Output the [X, Y] coordinate of the center of the cell containing the given text.  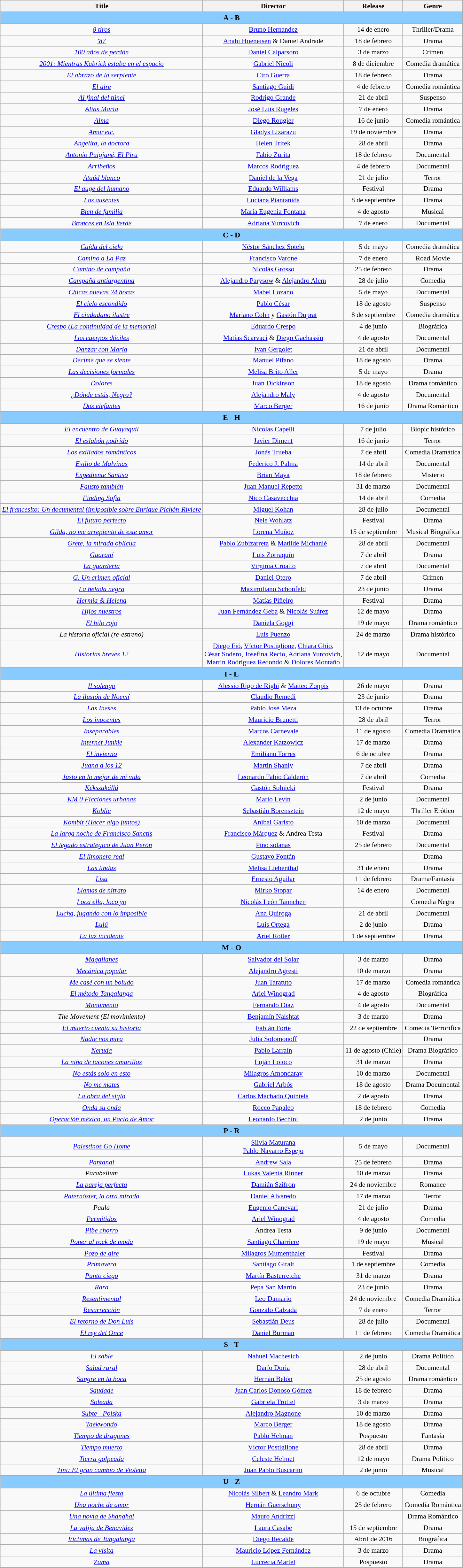
Gustavo Fontán [273, 856]
Biopic histórico [433, 429]
Mecánica popular [102, 971]
El rey del Once [102, 1333]
Rodrigo Grande [273, 98]
Fabián Forte [273, 1028]
Juan Taratuto [273, 982]
Mariano Cohn y Gastón Duprat [273, 315]
Dolores [102, 383]
Las Ineses [102, 708]
Los exiliados románticos [102, 452]
Historias breves 12 [102, 654]
19 de noviembre [373, 132]
Milagros Mumenthaler [273, 1253]
Pantanal [102, 1162]
No estás solo en esto [102, 1073]
El legado estratégico de Juan Perón [102, 845]
El sable [102, 1356]
La última fiesta [102, 1494]
Magallanes [102, 960]
El auge del humano [102, 189]
Leo Damario [273, 1299]
La helada negra [102, 589]
G. Un crimen oficial [102, 577]
Daniel Calparsoro [273, 52]
Alejandro Maly [273, 395]
El limonero real [102, 856]
Leonardo Bechini [273, 1119]
La ilusión de Noemí [102, 697]
Santiago Charriere [273, 1242]
Bien de familia [102, 212]
Luciana Piantanida [273, 200]
Víctor Postiglione [273, 1448]
Sangre en la boca [102, 1379]
Tierra golpeada [102, 1459]
P - R [231, 1131]
Paternóster, la otra mirada [102, 1196]
Rocco Papaleo [273, 1108]
Exilio de Malvinas [102, 464]
Fantasía [433, 1436]
Lisa [102, 879]
El futuro perfecto [102, 521]
Primavera [102, 1264]
Internet Junkie [102, 743]
Gladys Lizarazu [273, 132]
Nahuel Machesich [273, 1356]
Salvador del Solar [273, 960]
Onda su onda [102, 1108]
7 de julio [373, 429]
Juan Manuel Repetto [273, 486]
Los cuerpos dóciles [102, 338]
31 de enero [373, 868]
Anahi Hoeneisen & Daniel Andrade [273, 41]
Misterio [433, 475]
Soleada [102, 1402]
El invierno [102, 754]
Alejandro Magnone [273, 1413]
Juan Pablo Buscarini [273, 1470]
Una noche de amor [102, 1505]
100 años de perdón [102, 52]
Subte - Polska [102, 1413]
Alias María [102, 109]
Road Movie [433, 258]
Mario Levin [273, 799]
Santiago Giralt [273, 1264]
El eslabón podrido [102, 441]
22 de septiembre [373, 1028]
Damián Szifron [273, 1185]
Drama histórico [433, 635]
Koblic [102, 811]
Juan Fernández Geba & Nicolás Suárez [273, 612]
La obra del siglo [102, 1096]
Luis Zorraquín [273, 555]
Camino a La Paz [102, 258]
Nicolás León Tannchen [273, 902]
Gabriel Arbós [273, 1085]
Pepa San Martín [273, 1287]
Santiago Guidi [273, 87]
2001: Mientras Kubrick estaba en el espacio [102, 64]
Eduardo Williams [273, 189]
Thriller Erótico [433, 811]
José Luis Rugeles [273, 109]
Genre [433, 6]
Drama Documental [433, 1085]
El abrazo de la serpiente [102, 75]
Kombit (Hacer algo juntos) [102, 822]
Brian Maya [273, 475]
Pino solanas [273, 845]
Federico J. Palma [273, 464]
U - Z [231, 1482]
Expediente Santiso [102, 475]
Pablo Helman [273, 1436]
Me casé con un boludo [102, 982]
Juan Dickinson [273, 383]
Los ausentes [102, 200]
Melisa Brito Aller [273, 372]
Inseparables [102, 731]
Hernán Guerschuny [273, 1505]
KM 0 Ficciones urbanas [102, 799]
'87 [102, 41]
El francesito: Un documental (im)posible sobre Enrique Pichón-Riviere [102, 509]
Title [102, 6]
Loca ella, loco yo [102, 902]
Pablo Zubizarreta & Matilde Michanié [273, 544]
13 de octubre [373, 708]
Eduardo Crespo [273, 326]
Gabriela Trottel [273, 1402]
Andrea Testa [273, 1230]
Las lindas [102, 868]
Paula [102, 1208]
Jonás Trueba [273, 452]
Rara [102, 1287]
Dos elefantes [102, 406]
Arribeños [102, 166]
24 de marzo [373, 635]
Diego Fió, Víctor Postiglione, Chiara Ghio,César Sodero, Josefina Recio, Adriana Yurcovich,Martín Rodríguez Redondo & Dolores Montaño [273, 654]
El muerto cuenta su historia [102, 1028]
Taekwondo [102, 1425]
Pibe chorro [102, 1230]
Neruda [102, 1051]
La valija de Benavidez [102, 1528]
Mauro Andrizzi [273, 1517]
¿Dónde estás, Negro? [102, 395]
Il solengo [102, 686]
Aníbal Garisto [273, 822]
Antonio Puigjané, El Piru [102, 155]
Mauricio Brunetti [273, 720]
El aire [102, 87]
Comedia Terrorífica [433, 1028]
Lucrecia Martel [273, 1562]
Kékszakállú [102, 788]
Matías Piñeiro [273, 600]
Laura Casabe [273, 1528]
Sebastián Borensztein [273, 811]
Ivan Gergolet [273, 349]
Diego Recalde [273, 1539]
Parabellum [102, 1173]
La niña de tacones amarillos [102, 1062]
Operación méxico, un Pacto de Amor [102, 1119]
Campaña antiargentina [102, 281]
Melisa Liebenthal [273, 868]
Zama [102, 1562]
Hernán Belón [273, 1379]
Luis Puenzo [273, 635]
Luis Ortega [273, 925]
Romance [433, 1185]
Mirko Stopar [273, 891]
Darío Doria [273, 1368]
Los inocentes [102, 720]
Grete, la mirada oblicua [102, 544]
Fernando Díaz [273, 1005]
Martin Shanly [273, 765]
25 de agosto [373, 1379]
Nele Wohlatz [273, 521]
Mauricio López Fernández [273, 1551]
Pablo José Meza [273, 708]
Abril de 2016 [373, 1539]
Tiempo muerto [102, 1448]
Daniel de la Vega [273, 178]
La larga noche de Francisco Sanctis [102, 834]
Tini: El gran cambio de Violetta [102, 1470]
Al final del túnel [102, 98]
Chicas nuevas 24 horas [102, 292]
Resentimental [102, 1299]
Ana Quiroga [273, 913]
Alexander Katzowicz [273, 743]
Helen Tritek [273, 143]
Claudio Remedi [273, 697]
Juan Carlos Donoso Gómez [273, 1390]
Miguel Kohan [273, 509]
Julia Solomonoff [273, 1039]
Alessio Rigo de Righi & Matteo Zoppis [273, 686]
Milagros Amondaray [273, 1073]
Palestinos Go Home [102, 1147]
Comedia Romántica [433, 1505]
Las decisiones formales [102, 372]
Nico Casavecchia [273, 498]
26 de mayo [373, 686]
Musical Biográfica [433, 532]
Francisco Márquez & Andrea Testa [273, 834]
María Eugenia Fontana [273, 212]
No me mates [102, 1085]
Danzar con María [102, 349]
Thriller/Drama [433, 30]
Director [273, 6]
Néstor Sánchez Sotelo [273, 247]
Lukas Valenta Rinner [273, 1173]
11 de agosto [373, 731]
Diego Rougier [273, 121]
Tiempo de dragones [102, 1436]
Nicolás Grosso [273, 269]
4 de junio [373, 326]
Punto ciego [102, 1276]
I - L [231, 674]
Llamas de nitrato [102, 891]
Salud rural [102, 1368]
Saudade [102, 1390]
E - H [231, 418]
Benjamín Naishtat [273, 1016]
11 de agosto (Chile) [373, 1051]
Víctimas de Tangalanga [102, 1539]
Maximiliano Schonfeld [273, 589]
8 tiros [102, 30]
Caída del cielo [102, 247]
Ciro Guerra [273, 75]
Andrew Sala [273, 1162]
Daniela Goggi [273, 623]
Gonzalo Calzada [273, 1310]
M - O [231, 948]
Luján Loioco [273, 1062]
Gilda, no me arrepiento de este amor [102, 532]
Daniel Otero [273, 577]
Ataúd blanco [102, 178]
Amor,etc. [102, 132]
Release [373, 6]
Resurrección [102, 1310]
Poner al rock de moda [102, 1242]
El encuentro de Guayaquil [102, 429]
9 de junio [373, 1230]
Matías Scarvaci & Diego Gachassin [273, 338]
Fabio Zurita [273, 155]
Nadie nos mira [102, 1039]
Camino de campaña [102, 269]
Una novia de Shanghai [102, 1517]
Comedia Negra [433, 902]
Alejandro Parysow & Alejandro Alem [273, 281]
El ciudadano ilustre [102, 315]
La luz incidente [102, 936]
A - B [231, 18]
Sebastián Deus [273, 1321]
Ernesto Aguilar [273, 879]
Javier Diment [273, 441]
Martín Basterretche [273, 1276]
The Movement (El movimiento) [102, 1016]
Pablo Larraín [273, 1051]
Drama Biográfico [433, 1051]
Lorena Muñoz [273, 532]
Ariel Rotter [273, 936]
Pablo César [273, 304]
El hilo rojo [102, 623]
Virginia Croatto [273, 566]
Angelita, la doctora [102, 143]
Celeste Helmet [273, 1459]
Lucha, jugando con lo imposible [102, 913]
Drama/Fantasía [433, 879]
La historia oficial (re-estreno) [102, 635]
Manuel Pifano [273, 360]
Silvia MaturanaPablo Navarro Espejo [273, 1147]
El cielo escondido [102, 304]
C - D [231, 235]
Juana a los 12 [102, 765]
Guaraní [102, 555]
Mabel Lozano [273, 292]
8 de diciembre [373, 64]
Pozo de aire [102, 1253]
Gabriel Nicoli [273, 64]
El retorno de Don Luis [102, 1321]
Marcos Rodríguez [273, 166]
Decime que se siente [102, 360]
2 de agosto [373, 1096]
Marcos Carnevale [273, 731]
Daniel Alvaredo [273, 1196]
Fausto también [102, 486]
Bronces en Isla Verde [102, 223]
Daniel Burman [273, 1333]
Nicolás Silbert & Leandro Mark [273, 1494]
Nicolas Capelli [273, 429]
El método Tangalanga [102, 994]
S - T [231, 1345]
La guardería [102, 566]
Eugenio Canevari [273, 1208]
La pareja perfecta [102, 1185]
Lulú [102, 925]
La visita [102, 1551]
Hijos nuestros [102, 612]
Permitidos [102, 1219]
Hermia & Helena [102, 600]
Crespo (La continuidad de la memoria) [102, 326]
Finding Sofia [102, 498]
Carlos Machado Quintela [273, 1096]
Alejandro Agresti [273, 971]
Adriana Yurcovich [273, 223]
Alma [102, 121]
Francisco Varone [273, 258]
Gastón Solnicki [273, 788]
Leonardo Fabio Calderón [273, 777]
Monumento [102, 1005]
Emiliano Torres [273, 754]
Justo en lo mejor de mi vida [102, 777]
Bruno Hernandez [273, 30]
